Provide the [X, Y] coordinate of the cell's center where the given text is located.  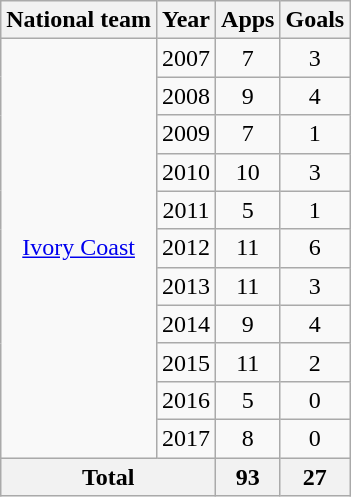
93 [248, 477]
2008 [186, 96]
2 [315, 362]
Year [186, 20]
2016 [186, 400]
Apps [248, 20]
Goals [315, 20]
27 [315, 477]
2011 [186, 210]
8 [248, 438]
2012 [186, 248]
2014 [186, 324]
2010 [186, 172]
Ivory Coast [79, 248]
2009 [186, 134]
2015 [186, 362]
2007 [186, 58]
Total [108, 477]
National team [79, 20]
10 [248, 172]
2017 [186, 438]
6 [315, 248]
2013 [186, 286]
